Identify which cell holds the provided text, then report its (X, Y) central coordinate. 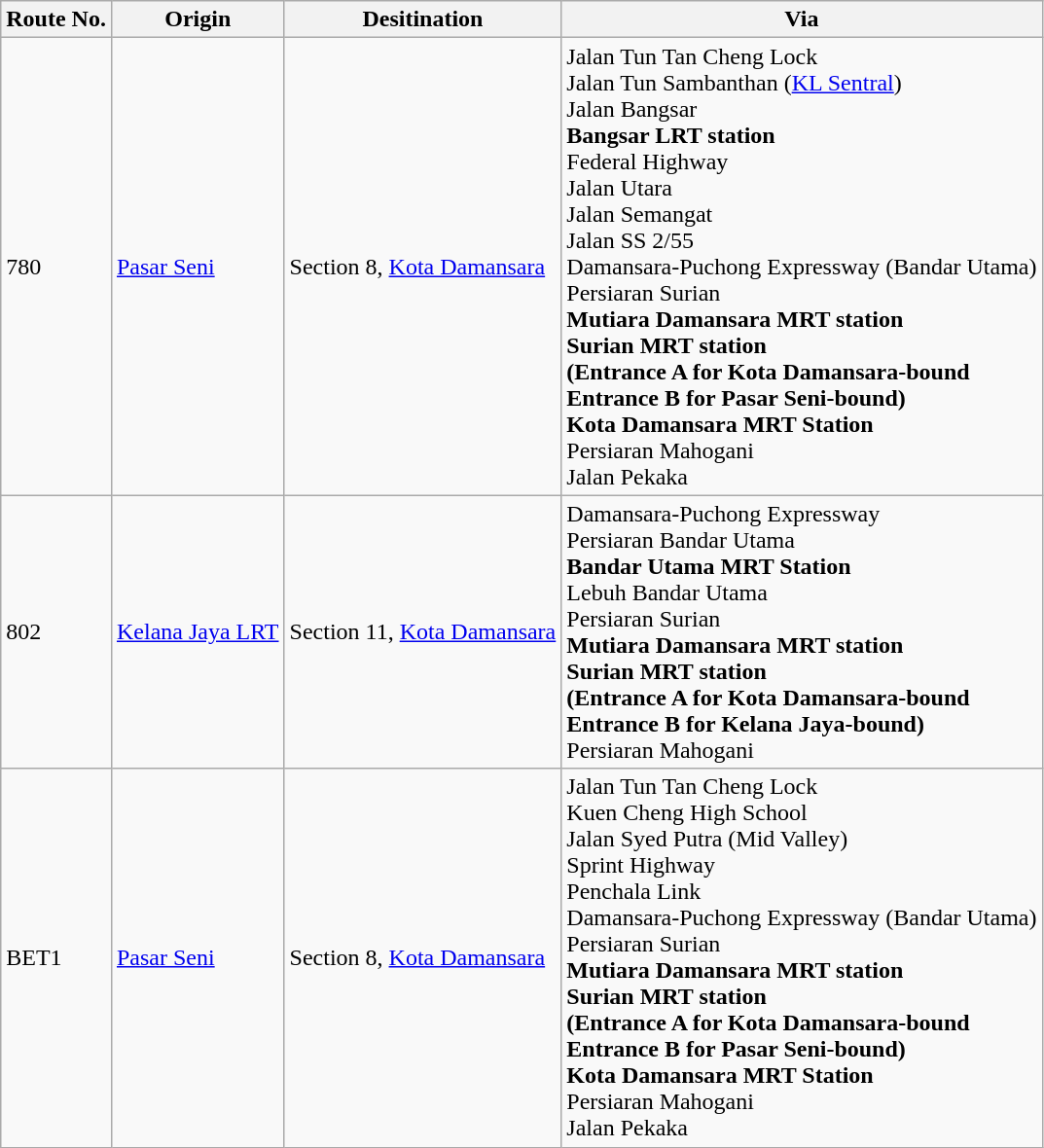
Via (802, 19)
Route No. (56, 19)
Origin (198, 19)
BET1 (56, 957)
Desitination (422, 19)
Kelana Jaya LRT (198, 632)
780 (56, 267)
802 (56, 632)
Section 11, Kota Damansara (422, 632)
